From the cell containing the given text, extract its center point as [x, y] coordinate. 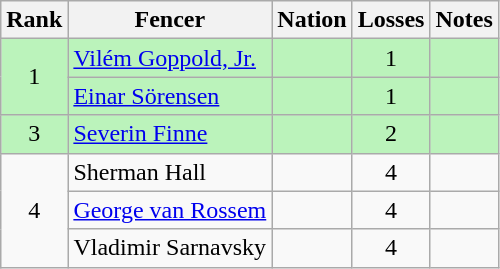
Notes [464, 20]
George van Rossem [170, 210]
3 [34, 134]
Rank [34, 20]
Nation [312, 20]
Vilém Goppold, Jr. [170, 58]
Einar Sörensen [170, 96]
2 [391, 134]
Vladimir Sarnavsky [170, 248]
Losses [391, 20]
Severin Finne [170, 134]
Fencer [170, 20]
Sherman Hall [170, 172]
